Detect which cell encompasses the target text, then output its [x, y] center coordinate. 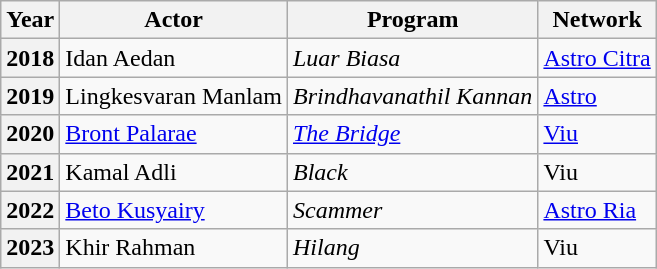
Idan Aedan [174, 58]
2018 [30, 58]
2022 [30, 210]
Astro Ria [597, 210]
2019 [30, 96]
Khir Rahman [174, 248]
Program [412, 20]
Luar Biasa [412, 58]
Beto Kusyairy [174, 210]
Actor [174, 20]
2021 [30, 172]
Network [597, 20]
Kamal Adli [174, 172]
Black [412, 172]
2023 [30, 248]
Brindhavanathil Kannan [412, 96]
Year [30, 20]
Astro [597, 96]
Astro Citra [597, 58]
Lingkesvaran Manlam [174, 96]
2020 [30, 134]
The Bridge [412, 134]
Hilang [412, 248]
Bront Palarae [174, 134]
Scammer [412, 210]
